Return [X, Y] of the center of cell containing provided text 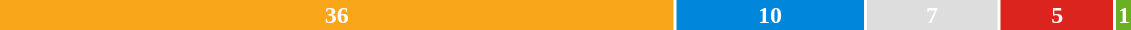
7 [932, 15]
5 [1058, 15]
10 [770, 15]
36 [336, 15]
